Output the (x, y) coordinate of the center of the cell containing the given text.  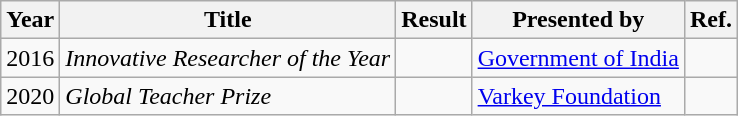
Presented by (578, 20)
Year (30, 20)
Global Teacher Prize (228, 96)
2020 (30, 96)
Title (228, 20)
Result (434, 20)
Ref. (710, 20)
Government of India (578, 58)
Innovative Researcher of the Year (228, 58)
Varkey Foundation (578, 96)
2016 (30, 58)
